Locate the cell with the specified text and output its [X, Y] center coordinate. 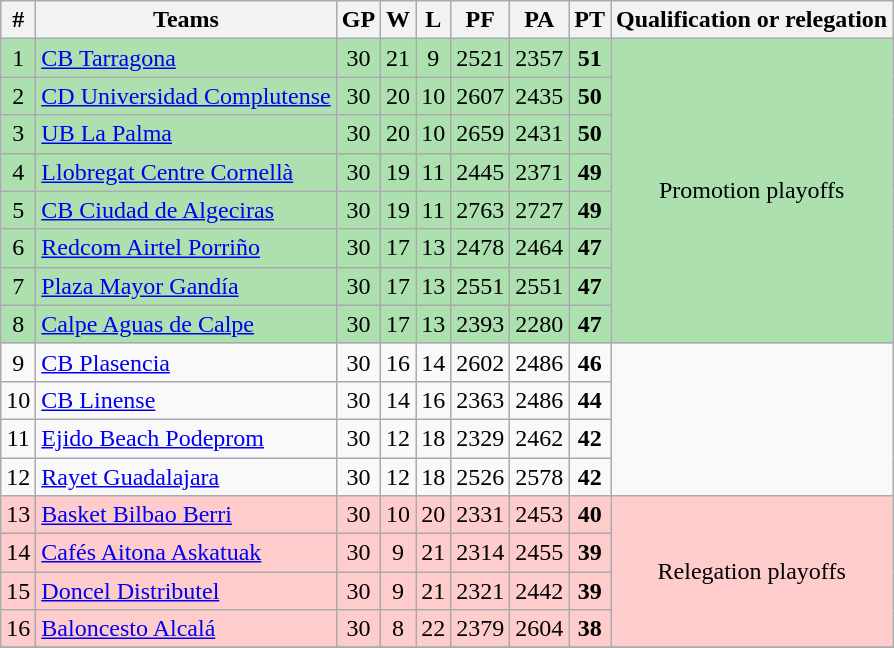
7 [18, 286]
PA [540, 20]
44 [590, 400]
Promotion playoffs [752, 191]
2478 [480, 248]
6 [18, 248]
2379 [480, 629]
GP [358, 20]
PT [590, 20]
46 [590, 362]
51 [590, 58]
CB Tarragona [186, 58]
38 [590, 629]
40 [590, 515]
2727 [540, 210]
Doncel Distributel [186, 591]
2604 [540, 629]
1 [18, 58]
CB Linense [186, 400]
Ejido Beach Podeprom [186, 438]
2578 [540, 477]
PF [480, 20]
Redcom Airtel Porriño [186, 248]
2602 [480, 362]
2329 [480, 438]
# [18, 20]
UB La Palma [186, 134]
15 [18, 591]
2331 [480, 515]
2445 [480, 172]
2314 [480, 553]
2321 [480, 591]
2442 [540, 591]
Relegation playoffs [752, 572]
2280 [540, 324]
2462 [540, 438]
Cafés Aitona Askatuak [186, 553]
Qualification or relegation [752, 20]
Llobregat Centre Cornellà [186, 172]
4 [18, 172]
3 [18, 134]
Rayet Guadalajara [186, 477]
2464 [540, 248]
2659 [480, 134]
CD Universidad Complutense [186, 96]
CB Ciudad de Algeciras [186, 210]
Teams [186, 20]
2393 [480, 324]
2455 [540, 553]
5 [18, 210]
2453 [540, 515]
2763 [480, 210]
2521 [480, 58]
Plaza Mayor Gandía [186, 286]
W [398, 20]
2431 [540, 134]
2371 [540, 172]
L [434, 20]
Baloncesto Alcalá [186, 629]
22 [434, 629]
2435 [540, 96]
Calpe Aguas de Calpe [186, 324]
2607 [480, 96]
2357 [540, 58]
2363 [480, 400]
2 [18, 96]
CB Plasencia [186, 362]
Basket Bilbao Berri [186, 515]
2526 [480, 477]
